Scan for the cell matching the given text and deliver its [X, Y] coordinate at center. 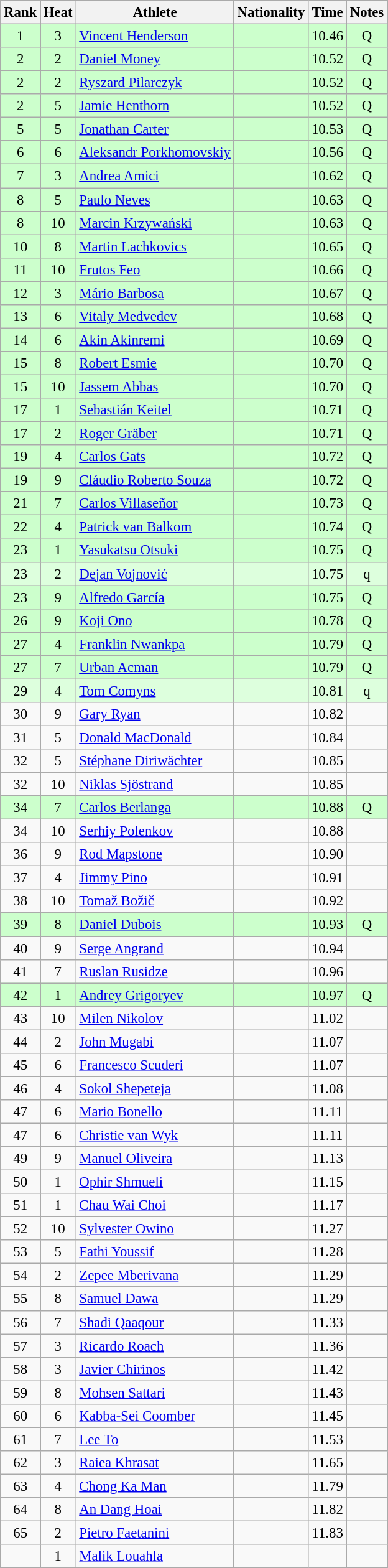
Carlos Berlanga [155, 808]
Paulo Neves [155, 200]
Daniel Money [155, 59]
10.69 [328, 340]
10.53 [328, 129]
Malik Louahla [155, 1556]
Yasukatsu Otsuki [155, 551]
An Dang Hoai [155, 1510]
Rod Mapstone [155, 854]
Frutos Feo [155, 269]
Francesco Scuderi [155, 1065]
Marcin Krzywański [155, 223]
11.43 [328, 1393]
11.45 [328, 1416]
Koji Ono [155, 620]
64 [21, 1510]
26 [21, 620]
Sebastián Keitel [155, 410]
Serge Angrand [155, 948]
44 [21, 1042]
10.81 [328, 691]
42 [21, 995]
Rank [21, 12]
61 [21, 1439]
Manuel Oliveira [155, 1159]
Gary Ryan [155, 714]
10.90 [328, 854]
10.93 [328, 925]
Mohsen Sattari [155, 1393]
Andrey Grigoryev [155, 995]
Mario Bonello [155, 1112]
Javier Chirinos [155, 1369]
Vincent Henderson [155, 36]
10.66 [328, 269]
Jimmy Pino [155, 878]
Notes [367, 12]
Ryszard Pilarczyk [155, 83]
36 [21, 854]
Athlete [155, 12]
38 [21, 902]
46 [21, 1088]
13 [21, 317]
10.62 [328, 176]
Fathi Youssif [155, 1252]
Christie van Wyk [155, 1135]
Jonathan Carter [155, 129]
10.78 [328, 620]
11.33 [328, 1322]
11 [21, 269]
Zepee Mberivana [155, 1276]
Heat [58, 12]
43 [21, 1018]
55 [21, 1299]
Roger Gräber [155, 434]
Raiea Khrasat [155, 1463]
Daniel Dubois [155, 925]
Sokol Shepeteja [155, 1088]
Carlos Gats [155, 457]
Kabba-Sei Coomber [155, 1416]
10.73 [328, 503]
31 [21, 737]
Pietro Faetanini [155, 1533]
Chong Ka Man [155, 1486]
52 [21, 1229]
Urban Acman [155, 668]
Sylvester Owino [155, 1229]
11.53 [328, 1439]
10.84 [328, 737]
Donald MacDonald [155, 737]
Cláudio Roberto Souza [155, 480]
54 [21, 1276]
65 [21, 1533]
12 [21, 293]
10.92 [328, 902]
John Mugabi [155, 1042]
Chau Wai Choi [155, 1205]
59 [21, 1393]
11.02 [328, 1018]
11.08 [328, 1088]
11.36 [328, 1346]
Akin Akinremi [155, 340]
10.67 [328, 293]
10.91 [328, 878]
11.42 [328, 1369]
Serhiy Polenkov [155, 831]
Tomaž Božič [155, 902]
40 [21, 948]
21 [21, 503]
10.94 [328, 948]
Aleksandr Porkhomovskiy [155, 152]
Jamie Henthorn [155, 106]
11.79 [328, 1486]
11.15 [328, 1182]
Ruslan Rusidze [155, 971]
Franklin Nwankpa [155, 644]
14 [21, 340]
11.65 [328, 1463]
50 [21, 1182]
Stéphane Diriwächter [155, 761]
37 [21, 878]
10.82 [328, 714]
Jassem Abbas [155, 386]
Alfredo García [155, 597]
Robert Esmie [155, 363]
10.46 [328, 36]
Andrea Amici [155, 176]
Martin Lachkovics [155, 246]
Time [328, 12]
53 [21, 1252]
56 [21, 1322]
Patrick van Balkom [155, 527]
Tom Comyns [155, 691]
51 [21, 1205]
11.17 [328, 1205]
Samuel Dawa [155, 1299]
10.56 [328, 152]
11.28 [328, 1252]
45 [21, 1065]
30 [21, 714]
Shadi Qaaqour [155, 1322]
58 [21, 1369]
62 [21, 1463]
22 [21, 527]
Dejan Vojnović [155, 574]
11.13 [328, 1159]
10.96 [328, 971]
29 [21, 691]
49 [21, 1159]
63 [21, 1486]
10.74 [328, 527]
10.65 [328, 246]
Milen Nikolov [155, 1018]
39 [21, 925]
57 [21, 1346]
Nationality [271, 12]
11.27 [328, 1229]
Carlos Villaseñor [155, 503]
Mário Barbosa [155, 293]
11.82 [328, 1510]
Lee To [155, 1439]
Ophir Shmueli [155, 1182]
Vitaly Medvedev [155, 317]
10.97 [328, 995]
10.68 [328, 317]
60 [21, 1416]
Niklas Sjöstrand [155, 785]
11.83 [328, 1533]
Ricardo Roach [155, 1346]
41 [21, 971]
